Scan for the cell matching the given text and deliver its (X, Y) coordinate at center. 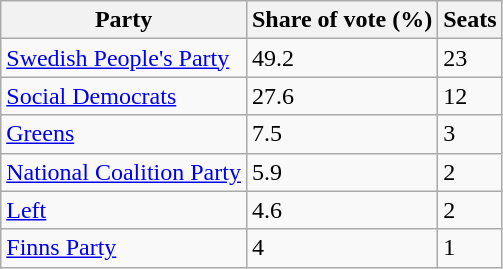
Swedish People's Party (124, 58)
Greens (124, 134)
Social Democrats (124, 96)
National Coalition Party (124, 172)
4.6 (342, 210)
3 (470, 134)
Seats (470, 20)
7.5 (342, 134)
Finns Party (124, 248)
1 (470, 248)
4 (342, 248)
23 (470, 58)
Share of vote (%) (342, 20)
49.2 (342, 58)
12 (470, 96)
Party (124, 20)
Left (124, 210)
5.9 (342, 172)
27.6 (342, 96)
